Capture the cell that displays the provided text and extract its (X, Y) central coordinate. 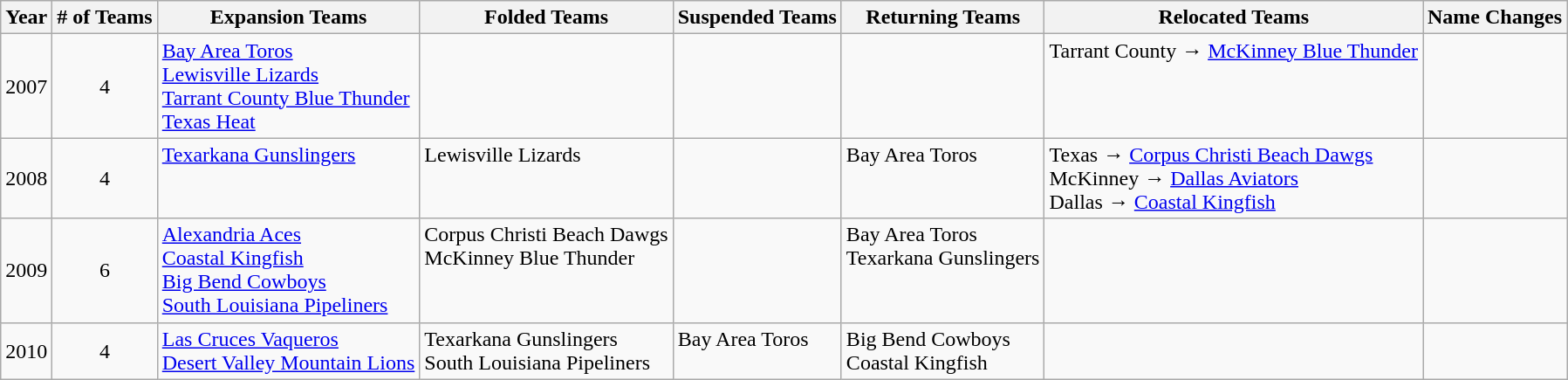
Texarkana Gunslingers (288, 178)
2009 (26, 271)
Big Bend CowboysCoastal Kingfish (942, 351)
Returning Teams (942, 17)
Texarkana GunslingersSouth Louisiana Pipeliners (546, 351)
Alexandria AcesCoastal KingfishBig Bend CowboysSouth Louisiana Pipeliners (288, 271)
# of Teams (105, 17)
6 (105, 271)
2007 (26, 86)
Bay Area TorosLewisville LizardsTarrant County Blue ThunderTexas Heat (288, 86)
Expansion Teams (288, 17)
Tarrant County → McKinney Blue Thunder (1234, 86)
Bay Area TorosTexarkana Gunslingers (942, 271)
2008 (26, 178)
Year (26, 17)
Texas → Corpus Christi Beach DawgsMcKinney → Dallas AviatorsDallas → Coastal Kingfish (1234, 178)
Name Changes (1494, 17)
Folded Teams (546, 17)
Suspended Teams (757, 17)
Relocated Teams (1234, 17)
2010 (26, 351)
Lewisville Lizards (546, 178)
Corpus Christi Beach DawgsMcKinney Blue Thunder (546, 271)
Las Cruces VaquerosDesert Valley Mountain Lions (288, 351)
